Return the (X, Y) coordinate for the center point of the cell that contains the specified text.  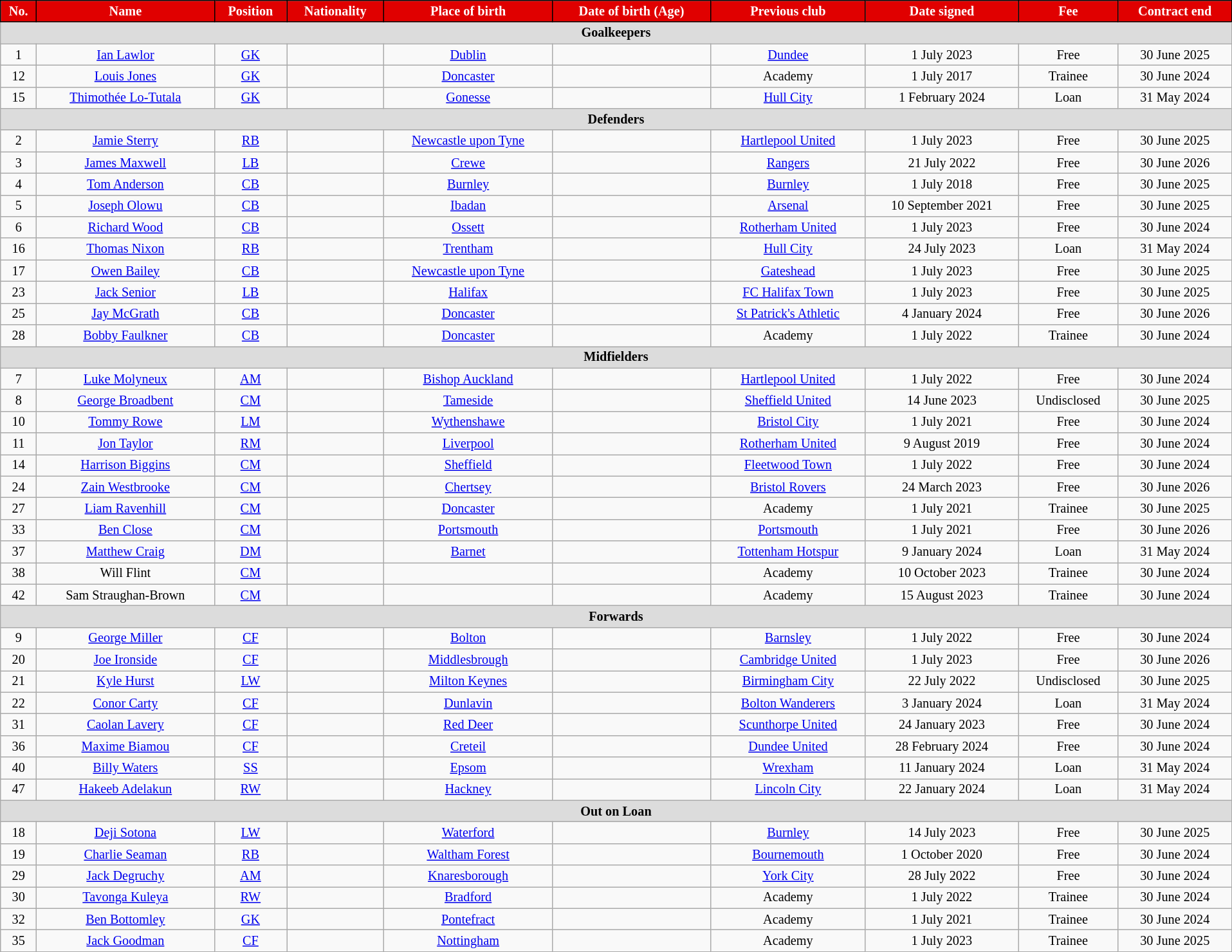
Bolton (468, 638)
Sheffield United (787, 400)
10 (19, 422)
Contract end (1175, 11)
24 March 2023 (942, 487)
Hakeeb Adelakun (125, 789)
Richard Wood (125, 227)
11 (19, 443)
Waterford (468, 832)
20 (19, 660)
14 (19, 465)
George Miller (125, 638)
Jay McGrath (125, 314)
10 September 2021 (942, 206)
Tom Anderson (125, 184)
Sheffield (468, 465)
Barnsley (787, 638)
24 January 2023 (942, 724)
Arsenal (787, 206)
Chertsey (468, 487)
36 (19, 746)
11 January 2024 (942, 768)
Barnet (468, 551)
Date signed (942, 11)
22 January 2024 (942, 789)
Knaresborough (468, 876)
5 (19, 206)
14 July 2023 (942, 832)
Jack Goodman (125, 940)
4 January 2024 (942, 314)
Sam Straughan-Brown (125, 595)
32 (19, 919)
Bournemouth (787, 854)
Wythenshawe (468, 422)
Conor Carty (125, 703)
28 February 2024 (942, 746)
47 (19, 789)
24 July 2023 (942, 249)
Caolan Lavery (125, 724)
DM (251, 551)
21 July 2022 (942, 163)
Lincoln City (787, 789)
Tommy Rowe (125, 422)
Bobby Faulkner (125, 335)
Nottingham (468, 940)
23 (19, 292)
1 February 2024 (942, 98)
27 (19, 508)
Joseph Olowu (125, 206)
Crewe (468, 163)
Fleetwood Town (787, 465)
Out on Loan (616, 811)
Red Deer (468, 724)
Ibadan (468, 206)
22 July 2022 (942, 681)
25 (19, 314)
Joe Ironside (125, 660)
15 August 2023 (942, 595)
Luke Molyneux (125, 379)
8 (19, 400)
Tavonga Kuleya (125, 897)
FC Halifax Town (787, 292)
Scunthorpe United (787, 724)
Louis Jones (125, 76)
2 (19, 141)
Rangers (787, 163)
14 June 2023 (942, 400)
Ian Lawlor (125, 54)
Charlie Seaman (125, 854)
Ossett (468, 227)
10 October 2023 (942, 573)
Jack Senior (125, 292)
Ben Close (125, 530)
York City (787, 876)
Name (125, 11)
Gonesse (468, 98)
Thimothée Lo-Tutala (125, 98)
Epsom (468, 768)
31 (19, 724)
38 (19, 573)
Goalkeepers (616, 33)
Jack Degruchy (125, 876)
SS (251, 768)
9 August 2019 (942, 443)
Pontefract (468, 919)
9 January 2024 (942, 551)
St Patrick's Athletic (787, 314)
17 (19, 271)
Ben Bottomley (125, 919)
Bristol City (787, 422)
Bishop Auckland (468, 379)
Birmingham City (787, 681)
Midfielders (616, 357)
Liam Ravenhill (125, 508)
1 October 2020 (942, 854)
Trentham (468, 249)
LM (251, 422)
Bristol Rovers (787, 487)
Zain Westbrooke (125, 487)
Matthew Craig (125, 551)
Date of birth (Age) (632, 11)
1 July 2018 (942, 184)
Place of birth (468, 11)
1 (19, 54)
21 (19, 681)
Gateshead (787, 271)
Billy Waters (125, 768)
Bolton Wanderers (787, 703)
Position (251, 11)
4 (19, 184)
Hackney (468, 789)
Will Flint (125, 573)
Deji Sotona (125, 832)
18 (19, 832)
19 (19, 854)
Owen Bailey (125, 271)
30 (19, 897)
1 July 2017 (942, 76)
9 (19, 638)
Thomas Nixon (125, 249)
Creteil (468, 746)
Dublin (468, 54)
6 (19, 227)
Waltham Forest (468, 854)
40 (19, 768)
James Maxwell (125, 163)
Jamie Sterry (125, 141)
33 (19, 530)
28 July 2022 (942, 876)
Tameside (468, 400)
29 (19, 876)
Cambridge United (787, 660)
3 (19, 163)
Dundee United (787, 746)
16 (19, 249)
Bradford (468, 897)
28 (19, 335)
George Broadbent (125, 400)
Middlesbrough (468, 660)
7 (19, 379)
Defenders (616, 119)
Dundee (787, 54)
Previous club (787, 11)
Milton Keynes (468, 681)
Kyle Hurst (125, 681)
Liverpool (468, 443)
3 January 2024 (942, 703)
42 (19, 595)
Tottenham Hotspur (787, 551)
Dunlavin (468, 703)
Wrexham (787, 768)
No. (19, 11)
Forwards (616, 616)
12 (19, 76)
Jon Taylor (125, 443)
Maxime Biamou (125, 746)
Fee (1069, 11)
37 (19, 551)
Halifax (468, 292)
Nationality (336, 11)
22 (19, 703)
35 (19, 940)
Harrison Biggins (125, 465)
RM (251, 443)
24 (19, 487)
15 (19, 98)
